Pinpoint the cell where the given text exists, returning its (X, Y) midpoint coordinate. 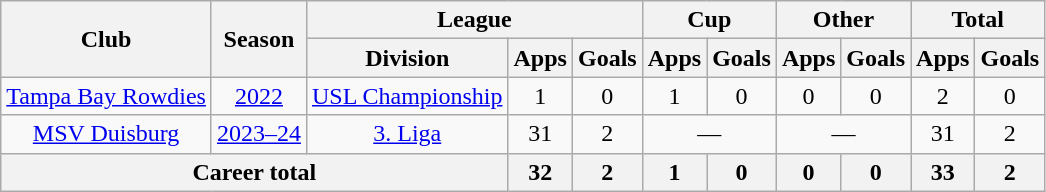
USL Championship (407, 96)
2023–24 (258, 134)
Career total (254, 172)
Cup (709, 20)
3. Liga (407, 134)
Season (258, 39)
Division (407, 58)
33 (943, 172)
2022 (258, 96)
Total (978, 20)
Other (843, 20)
League (474, 20)
Club (106, 39)
MSV Duisburg (106, 134)
32 (540, 172)
Tampa Bay Rowdies (106, 96)
